Return (x, y) of the center of cell containing provided text 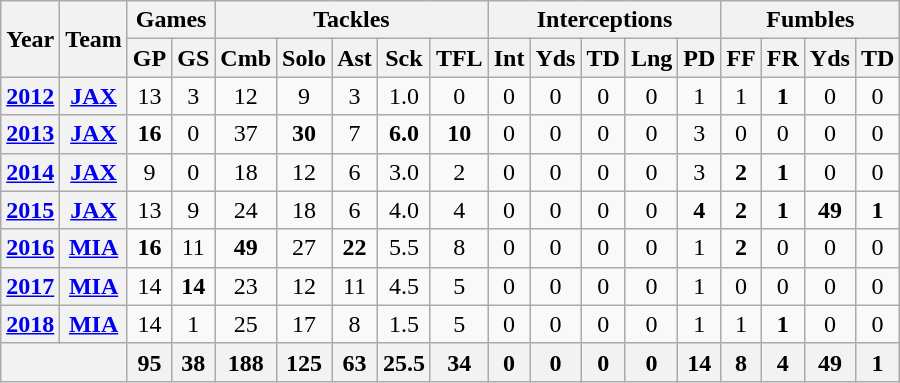
Cmb (246, 58)
25 (246, 324)
24 (246, 210)
1.5 (404, 324)
23 (246, 286)
25.5 (404, 362)
Interceptions (604, 20)
Ast (355, 58)
7 (355, 134)
3.0 (404, 172)
Sck (404, 58)
2012 (30, 96)
Year (30, 39)
Team (94, 39)
Tackles (352, 20)
10 (459, 134)
4.0 (404, 210)
34 (459, 362)
Solo (304, 58)
30 (304, 134)
PD (700, 58)
6.0 (404, 134)
2018 (30, 324)
38 (194, 362)
2013 (30, 134)
63 (355, 362)
2017 (30, 286)
17 (304, 324)
1.0 (404, 96)
4.5 (404, 286)
125 (304, 362)
95 (149, 362)
37 (246, 134)
TFL (459, 58)
FF (741, 58)
188 (246, 362)
GS (194, 58)
5.5 (404, 248)
Games (170, 20)
2016 (30, 248)
Int (509, 58)
2014 (30, 172)
Fumbles (810, 20)
27 (304, 248)
2015 (30, 210)
Lng (651, 58)
GP (149, 58)
22 (355, 248)
FR (782, 58)
